Extract the [x, y] coordinate from the center of the cell holding the provided text.  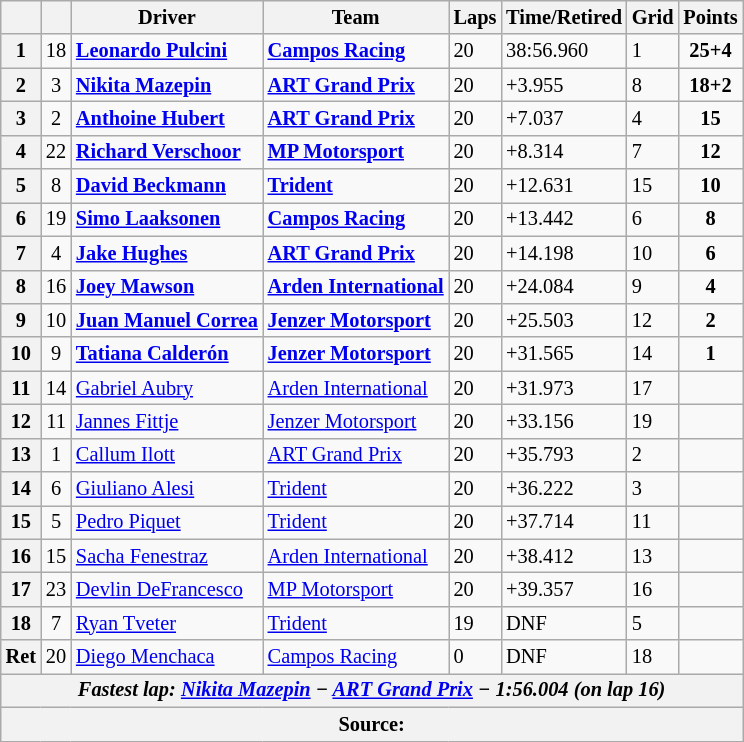
Devlin DeFrancesco [167, 589]
Gabriel Aubry [167, 388]
+36.222 [564, 489]
Joey Mawson [167, 287]
Time/Retired [564, 17]
David Beckmann [167, 186]
23 [56, 589]
+38.412 [564, 556]
38:56.960 [564, 51]
+7.037 [564, 118]
Jake Hughes [167, 253]
Anthoine Hubert [167, 118]
+31.565 [564, 354]
Laps [476, 17]
Jannes Fittje [167, 421]
Team [356, 17]
+25.503 [564, 320]
Nikita Mazepin [167, 85]
+13.442 [564, 219]
+14.198 [564, 253]
Driver [167, 17]
+24.084 [564, 287]
Simo Laaksonen [167, 219]
Ret [21, 657]
Source: [372, 724]
18+2 [710, 85]
Leonardo Pulcini [167, 51]
Grid [653, 17]
+37.714 [564, 522]
+31.973 [564, 388]
+33.156 [564, 421]
25+4 [710, 51]
+39.357 [564, 589]
Points [710, 17]
Juan Manuel Correa [167, 320]
Tatiana Calderón [167, 354]
Giuliano Alesi [167, 489]
Diego Menchaca [167, 657]
+8.314 [564, 152]
Pedro Piquet [167, 522]
+3.955 [564, 85]
+35.793 [564, 455]
Callum Ilott [167, 455]
Ryan Tveter [167, 623]
0 [476, 657]
22 [56, 152]
Fastest lap: Nikita Mazepin − ART Grand Prix − 1:56.004 (on lap 16) [372, 690]
Sacha Fenestraz [167, 556]
+12.631 [564, 186]
Richard Verschoor [167, 152]
